Detect which cell encompasses the target text, then output its [x, y] center coordinate. 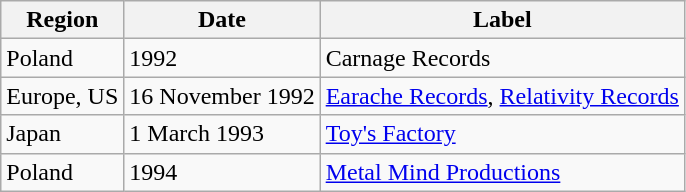
Toy's Factory [502, 134]
Carnage Records [502, 58]
16 November 1992 [222, 96]
1994 [222, 172]
Earache Records, Relativity Records [502, 96]
Europe, US [62, 96]
Label [502, 20]
1 March 1993 [222, 134]
Region [62, 20]
1992 [222, 58]
Date [222, 20]
Japan [62, 134]
Metal Mind Productions [502, 172]
